Find where the given text appears and provide that cell's center as [x, y] coordinate. 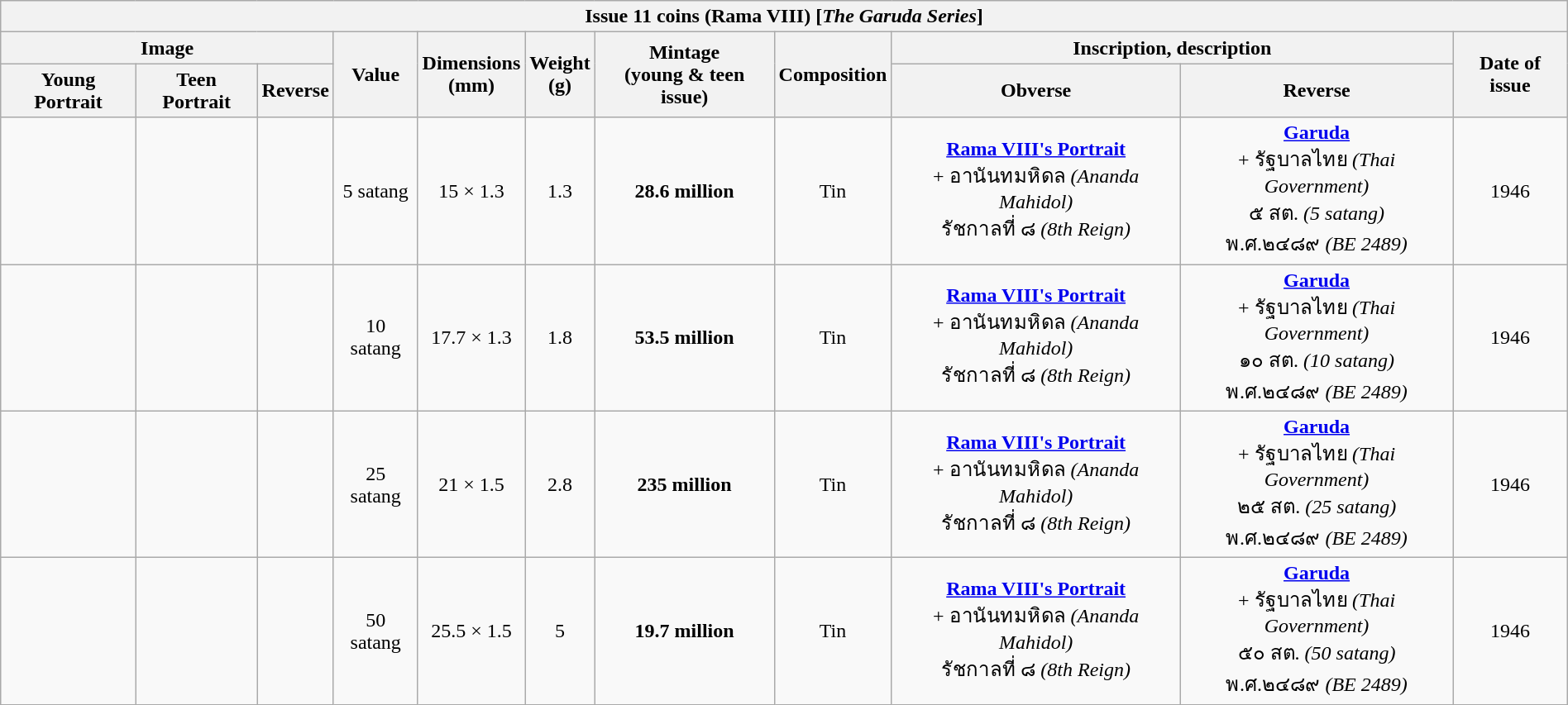
50 satang [375, 631]
Young Portrait [68, 91]
17.7 × 1.3 [471, 338]
Image [167, 48]
Composition [833, 74]
Garuda+ รัฐบาลไทย (Thai Government)๕๐ สต. (50 satang)พ.ศ.๒๔๘๙ (BE 2489) [1317, 631]
Garuda+ รัฐบาลไทย (Thai Government)๑๐ สต. (10 satang)พ.ศ.๒๔๘๙ (BE 2489) [1317, 338]
5 satang [375, 191]
53.5 million [685, 338]
25 satang [375, 484]
Obverse [1036, 91]
Garuda+ รัฐบาลไทย (Thai Government)๒๕ สต. (25 satang)พ.ศ.๒๔๘๙ (BE 2489) [1317, 484]
Value [375, 74]
15 × 1.3 [471, 191]
Issue 11 coins (Rama VIII) [The Garuda Series] [784, 17]
28.6 million [685, 191]
25.5 × 1.5 [471, 631]
Inscription, description [1173, 48]
1.8 [560, 338]
Mintage(young & teen issue) [685, 74]
19.7 million [685, 631]
Weight(g) [560, 74]
5 [560, 631]
235 million [685, 484]
10 satang [375, 338]
21 × 1.5 [471, 484]
Date of issue [1510, 74]
Garuda+ รัฐบาลไทย (Thai Government)๕ สต. (5 satang)พ.ศ.๒๔๘๙ (BE 2489) [1317, 191]
2.8 [560, 484]
1.3 [560, 191]
Dimensions(mm) [471, 74]
Teen Portrait [197, 91]
